Capture the cell that displays the provided text and extract its (x, y) central coordinate. 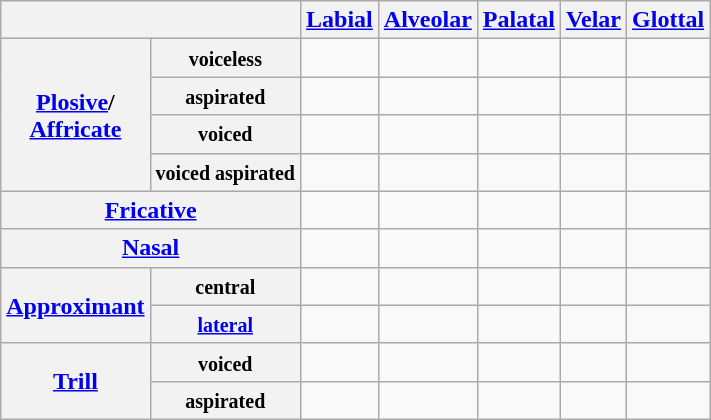
Nasal (151, 248)
Labial (340, 20)
voiceless (225, 58)
Plosive/Affricate (76, 115)
Trill (76, 381)
central (225, 286)
Fricative (151, 210)
Alveolar (428, 20)
Palatal (518, 20)
lateral (225, 324)
Glottal (668, 20)
Velar (593, 20)
Approximant (76, 305)
voiced aspirated (225, 172)
